Pinpoint the cell where the given text exists, returning its (x, y) midpoint coordinate. 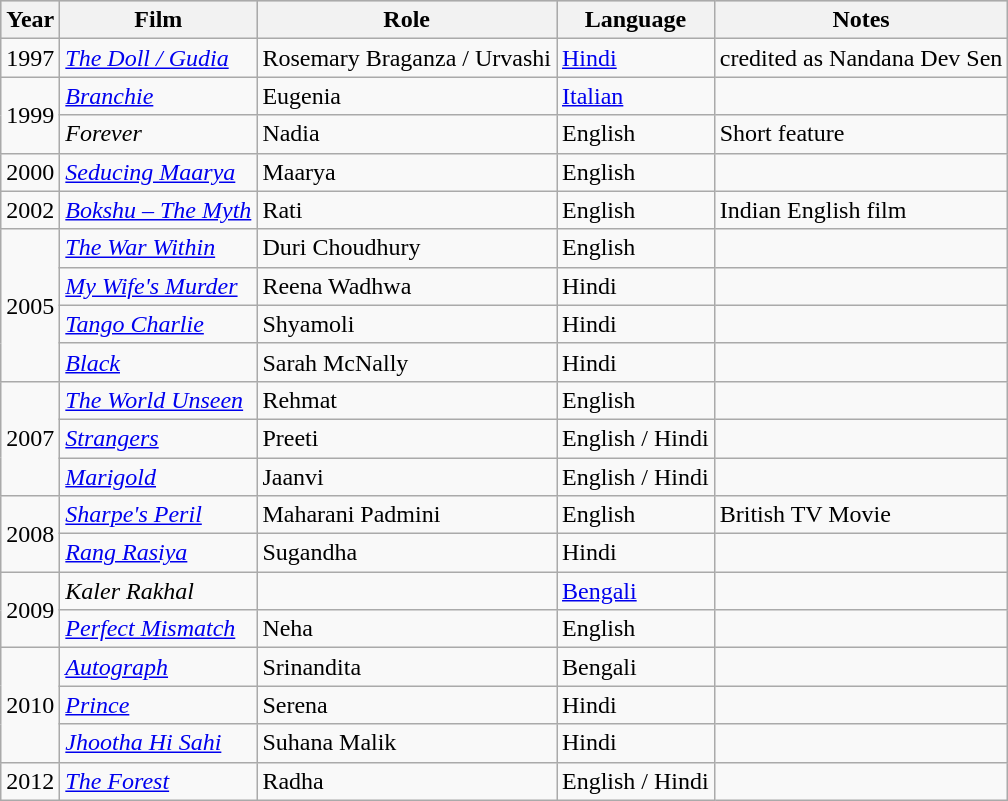
Sugandha (407, 553)
Language (635, 20)
Maharani Padmini (407, 515)
My Wife's Murder (158, 286)
Serena (407, 705)
Kaler Rakhal (158, 591)
Maarya (407, 172)
Short feature (861, 134)
Jaanvi (407, 477)
Rang Rasiya (158, 553)
Srinandita (407, 667)
Autograph (158, 667)
Rati (407, 210)
The War Within (158, 248)
Nadia (407, 134)
Rosemary Braganza / Urvashi (407, 58)
Notes (861, 20)
Preeti (407, 438)
Tango Charlie (158, 324)
Rehmat (407, 400)
Duri Choudhury (407, 248)
2000 (30, 172)
The Doll / Gudia (158, 58)
Marigold (158, 477)
Sarah McNally (407, 362)
2002 (30, 210)
Indian English film (861, 210)
Radha (407, 781)
Film (158, 20)
Prince (158, 705)
Forever (158, 134)
2005 (30, 305)
British TV Movie (861, 515)
Black (158, 362)
Sharpe's Peril (158, 515)
Seducing Maarya (158, 172)
Year (30, 20)
The Forest (158, 781)
2012 (30, 781)
Eugenia (407, 96)
2007 (30, 438)
2008 (30, 534)
Jhootha Hi Sahi (158, 743)
Neha (407, 629)
Bokshu – The Myth (158, 210)
2010 (30, 705)
Strangers (158, 438)
Branchie (158, 96)
1997 (30, 58)
Role (407, 20)
2009 (30, 610)
Suhana Malik (407, 743)
Italian (635, 96)
Reena Wadhwa (407, 286)
credited as Nandana Dev Sen (861, 58)
1999 (30, 115)
Perfect Mismatch (158, 629)
Shyamoli (407, 324)
The World Unseen (158, 400)
